Capture the cell that displays the provided text and extract its [X, Y] central coordinate. 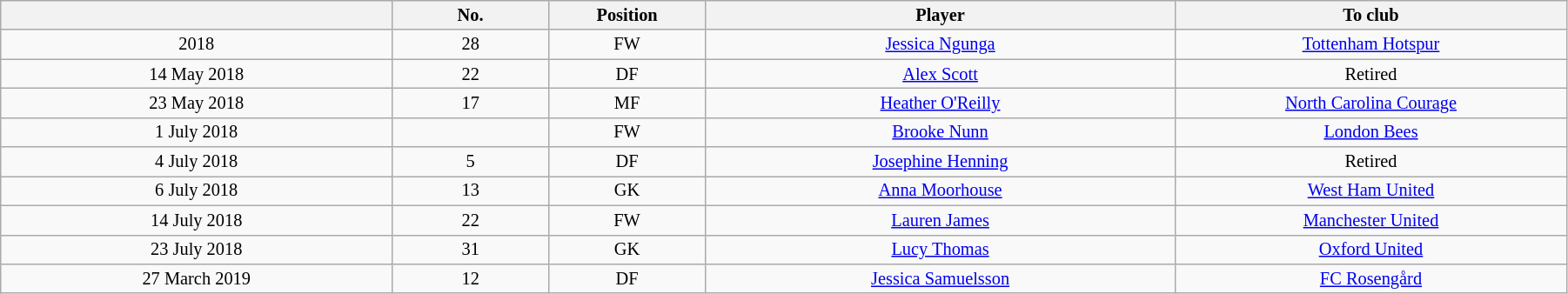
MF [627, 103]
FC Rosengård [1371, 278]
14 July 2018 [197, 220]
Heather O'Reilly [941, 103]
Manchester United [1371, 220]
No. [471, 15]
Tottenham Hotspur [1371, 44]
Position [627, 15]
Lauren James [941, 220]
31 [471, 250]
Oxford United [1371, 250]
North Carolina Courage [1371, 103]
4 July 2018 [197, 162]
London Bees [1371, 132]
West Ham United [1371, 190]
2018 [197, 44]
Jessica Ngunga [941, 44]
Jessica Samuelsson [941, 278]
28 [471, 44]
Alex Scott [941, 74]
14 May 2018 [197, 74]
1 July 2018 [197, 132]
27 March 2019 [197, 278]
Lucy Thomas [941, 250]
13 [471, 190]
Anna Moorhouse [941, 190]
6 July 2018 [197, 190]
Josephine Henning [941, 162]
23 July 2018 [197, 250]
5 [471, 162]
Player [941, 15]
To club [1371, 15]
Brooke Nunn [941, 132]
23 May 2018 [197, 103]
17 [471, 103]
12 [471, 278]
